Return the [x, y] coordinate for the center point of the cell that contains the specified text.  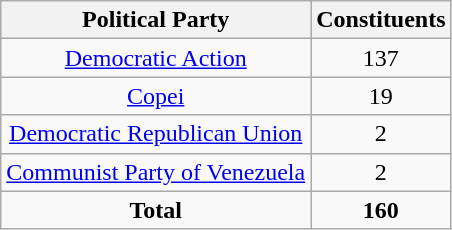
Communist Party of Venezuela [156, 172]
Total [156, 210]
137 [381, 58]
19 [381, 96]
Democratic Action [156, 58]
Political Party [156, 20]
Copei [156, 96]
Democratic Republican Union [156, 134]
160 [381, 210]
Constituents [381, 20]
